Determine the (x, y) coordinate at the center of the cell enclosing the given text.  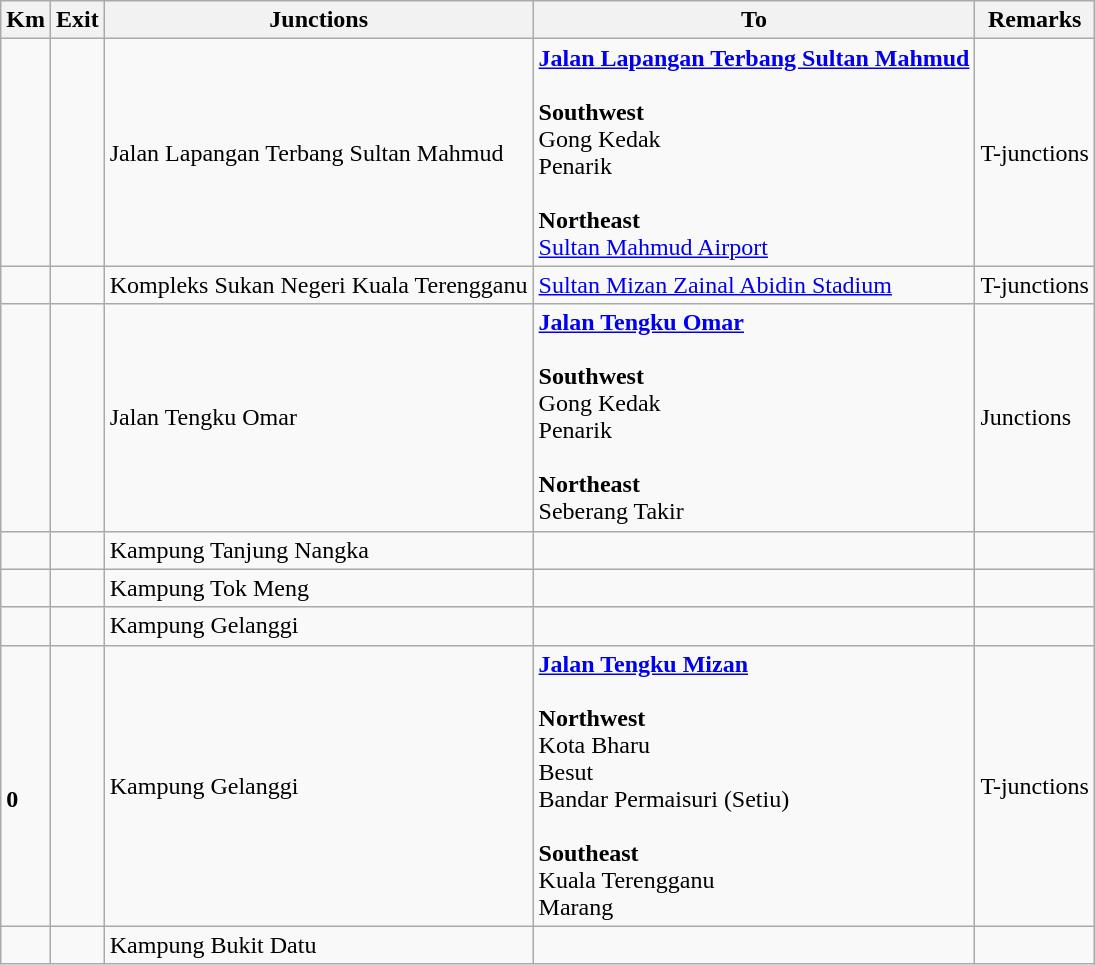
Kampung Tok Meng (318, 588)
Jalan Tengku MizanNorthwest Kota Bharu Besut Bandar Permaisuri (Setiu)Southeast Kuala Terengganu Marang (754, 786)
Jalan Lapangan Terbang Sultan MahmudSouthwestGong KedakPenarikNortheastSultan Mahmud Airport (754, 152)
Kompleks Sukan Negeri Kuala Terengganu (318, 285)
Jalan Lapangan Terbang Sultan Mahmud (318, 152)
Kampung Tanjung Nangka (318, 550)
To (754, 20)
Exit (77, 20)
0 (26, 786)
Km (26, 20)
Jalan Tengku Omar (318, 418)
Sultan Mizan Zainal Abidin Stadium (754, 285)
Jalan Tengku OmarSouthwestGong KedakPenarikNortheastSeberang Takir (754, 418)
Remarks (1035, 20)
Kampung Bukit Datu (318, 945)
